Identify which cell holds the provided text, then report its (X, Y) central coordinate. 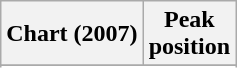
Chart (2007) (72, 34)
Peakposition (189, 34)
